Scan for the cell matching the given text and deliver its [x, y] coordinate at center. 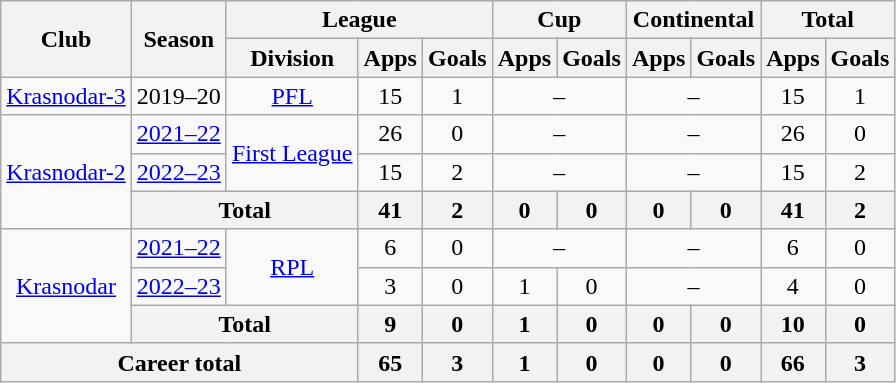
Division [292, 58]
League [359, 20]
Career total [180, 362]
Krasnodar-3 [66, 96]
Club [66, 39]
First League [292, 153]
65 [390, 362]
4 [793, 286]
Krasnodar-2 [66, 172]
RPL [292, 267]
9 [390, 324]
PFL [292, 96]
Cup [559, 20]
66 [793, 362]
Krasnodar [66, 286]
10 [793, 324]
Continental [693, 20]
2019–20 [178, 96]
Season [178, 39]
